Detect which cell encompasses the target text, then output its (x, y) center coordinate. 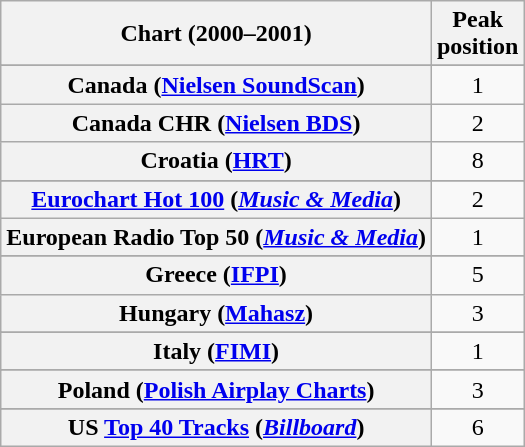
5 (477, 275)
Eurochart Hot 100 (Music & Media) (216, 199)
Italy (FIMI) (216, 351)
US Top 40 Tracks (Billboard) (216, 427)
6 (477, 427)
8 (477, 161)
Chart (2000–2001) (216, 34)
Canada CHR (Nielsen BDS) (216, 123)
Hungary (Mahasz) (216, 313)
Poland (Polish Airplay Charts) (216, 389)
Greece (IFPI) (216, 275)
Canada (Nielsen SoundScan) (216, 85)
Croatia (HRT) (216, 161)
Peakposition (477, 34)
European Radio Top 50 (Music & Media) (216, 237)
